Identify which cell holds the provided text, then report its (x, y) central coordinate. 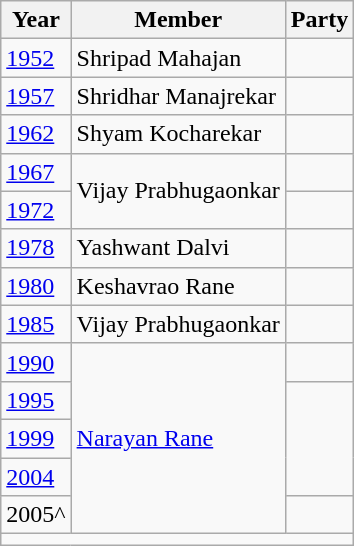
1967 (36, 172)
Shridhar Manajrekar (178, 96)
Narayan Rane (178, 438)
Yashwant Dalvi (178, 248)
1978 (36, 248)
1952 (36, 58)
2005^ (36, 515)
Member (178, 20)
1985 (36, 324)
1995 (36, 400)
1962 (36, 134)
1999 (36, 438)
1980 (36, 286)
Shripad Mahajan (178, 58)
1990 (36, 362)
2004 (36, 477)
Keshavrao Rane (178, 286)
Party (319, 20)
Shyam Kocharekar (178, 134)
1972 (36, 210)
Year (36, 20)
1957 (36, 96)
